Scan for the cell matching the given text and deliver its [X, Y] coordinate at center. 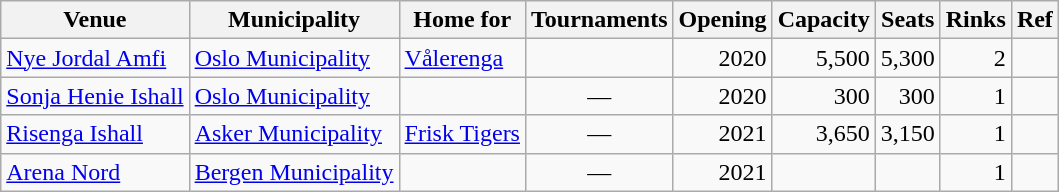
Asker Municipality [294, 134]
Vålerenga [462, 58]
Frisk Tigers [462, 134]
Sonja Henie Ishall [95, 96]
5,500 [824, 58]
Venue [95, 20]
Nye Jordal Amfi [95, 58]
Ref [1034, 20]
Capacity [824, 20]
Arena Nord [95, 172]
3,650 [824, 134]
Risenga Ishall [95, 134]
5,300 [908, 58]
Opening [722, 20]
Seats [908, 20]
3,150 [908, 134]
Bergen Municipality [294, 172]
Municipality [294, 20]
2 [976, 58]
Rinks [976, 20]
Tournaments [599, 20]
Home for [462, 20]
